Determine the (x, y) coordinate at the center of the cell enclosing the given text.  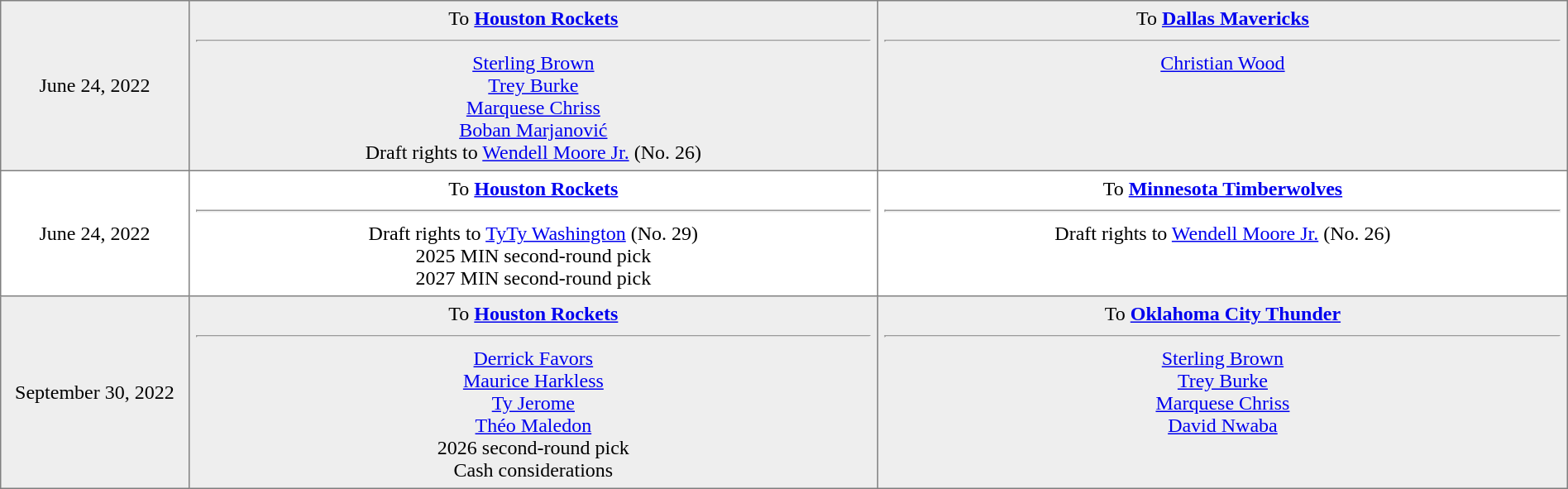
To Houston RocketsDraft rights to TyTy Washington (No. 29)2025 MIN second-round pick2027 MIN second-round pick (533, 233)
To Minnesota TimberwolvesDraft rights to Wendell Moore Jr. (No. 26) (1223, 233)
To Houston RocketsDerrick FavorsMaurice HarklessTy JeromeThéo Maledon2026 second-round pickCash considerations (533, 392)
To Houston RocketsSterling BrownTrey BurkeMarquese ChrissBoban MarjanovićDraft rights to Wendell Moore Jr. (No. 26) (533, 86)
September 30, 2022 (94, 392)
To Dallas MavericksChristian Wood (1223, 86)
To Oklahoma City ThunderSterling BrownTrey BurkeMarquese ChrissDavid Nwaba (1223, 392)
